From the cell containing the given text, extract its center point as (x, y) coordinate. 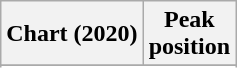
Chart (2020) (72, 34)
Peakposition (189, 34)
